Provide the (x, y) coordinate of the cell's center where the given text is located.  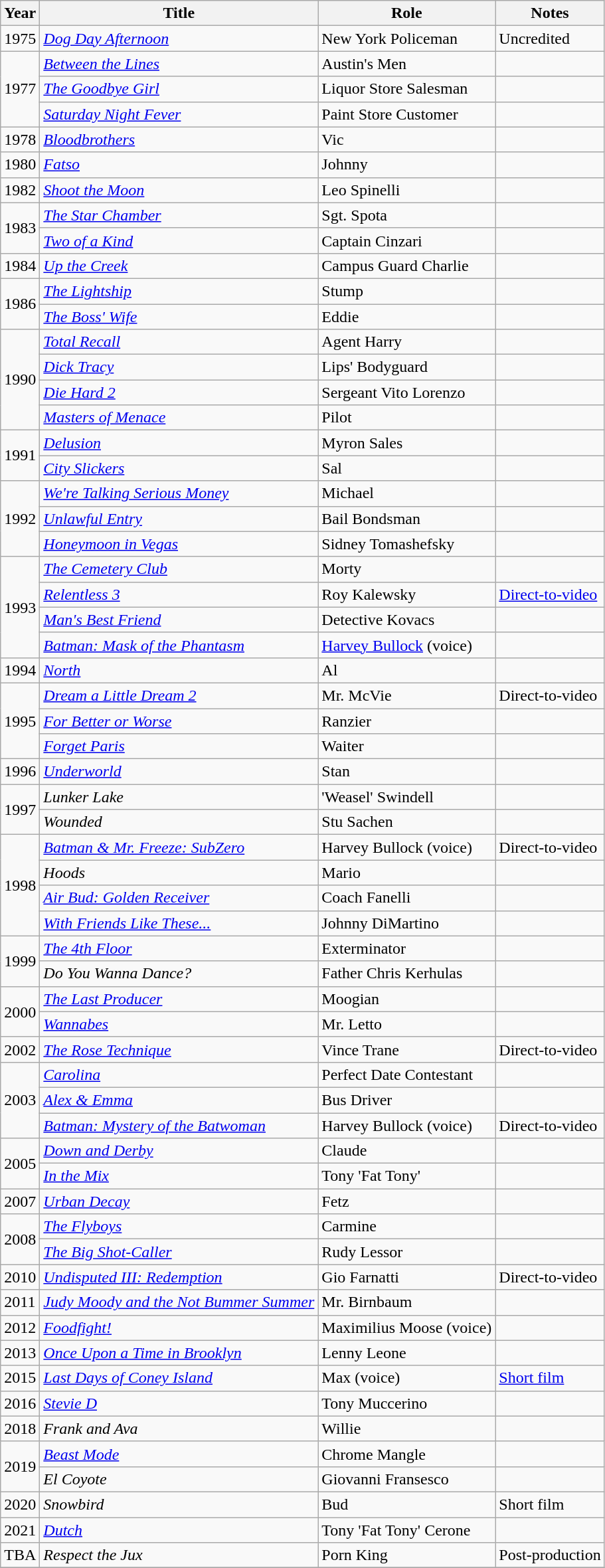
2018 (20, 1429)
Exterminator (406, 948)
Stevie D (179, 1403)
Roy Kalewsky (406, 594)
New York Policeman (406, 39)
Relentless 3 (179, 594)
Lunker Lake (179, 797)
1983 (20, 228)
Al (406, 670)
Carmine (406, 1227)
2002 (20, 1049)
Coach Fanelli (406, 898)
City Slickers (179, 468)
Tony Muccerino (406, 1403)
Underworld (179, 772)
Role (406, 13)
Father Chris Kerhulas (406, 974)
Year (20, 13)
1984 (20, 266)
2007 (20, 1201)
1982 (20, 190)
Bud (406, 1504)
1999 (20, 961)
Paint Store Customer (406, 114)
Wannabes (179, 1024)
Masters of Menace (179, 418)
Carolina (179, 1075)
Fetz (406, 1201)
Uncredited (550, 39)
Frank and Ava (179, 1429)
2011 (20, 1302)
2015 (20, 1378)
The Star Chamber (179, 215)
Sidney Tomashefsky (406, 544)
Morty (406, 569)
Notes (550, 13)
We're Talking Serious Money (179, 493)
Mr. Birnbaum (406, 1302)
Stan (406, 772)
Vic (406, 139)
Myron Sales (406, 443)
2003 (20, 1100)
Sal (406, 468)
Delusion (179, 443)
Giovanni Fransesco (406, 1479)
1992 (20, 519)
Johnny DiMartino (406, 923)
Moogian (406, 999)
1990 (20, 380)
In the Mix (179, 1176)
Willie (406, 1429)
Once Upon a Time in Brooklyn (179, 1353)
Rudy Lessor (406, 1252)
The Flyboys (179, 1227)
The Last Producer (179, 999)
Campus Guard Charlie (406, 266)
Air Bud: Golden Receiver (179, 898)
Dog Day Afternoon (179, 39)
Pilot (406, 418)
The Big Shot-Caller (179, 1252)
2019 (20, 1466)
Bloodbrothers (179, 139)
Bail Bondsman (406, 519)
TBA (20, 1555)
Snowbird (179, 1504)
Max (voice) (406, 1378)
Porn King (406, 1555)
2000 (20, 1011)
Unlawful Entry (179, 519)
North (179, 670)
Undisputed III: Redemption (179, 1277)
Gio Farnatti (406, 1277)
Foodfight! (179, 1328)
Michael (406, 493)
Maximilius Moose (voice) (406, 1328)
2005 (20, 1164)
Batman: Mask of the Phantasm (179, 645)
The Rose Technique (179, 1049)
2016 (20, 1403)
The Boss' Wife (179, 317)
Liquor Store Salesman (406, 89)
1986 (20, 304)
Perfect Date Contestant (406, 1075)
Batman: Mystery of the Batwoman (179, 1126)
Captain Cinzari (406, 240)
Batman & Mr. Freeze: SubZero (179, 847)
Lenny Leone (406, 1353)
Bus Driver (406, 1100)
1977 (20, 89)
Judy Moody and the Not Bummer Summer (179, 1302)
Chrome Mangle (406, 1454)
1995 (20, 721)
2010 (20, 1277)
1993 (20, 607)
Leo Spinelli (406, 190)
With Friends Like These... (179, 923)
Up the Creek (179, 266)
Austin's Men (406, 64)
The 4th Floor (179, 948)
Sgt. Spota (406, 215)
Dream a Little Dream 2 (179, 695)
Fatso (179, 165)
1997 (20, 810)
1998 (20, 885)
Hoods (179, 873)
The Goodbye Girl (179, 89)
For Better or Worse (179, 721)
1994 (20, 670)
Waiter (406, 746)
Die Hard 2 (179, 392)
Honeymoon in Vegas (179, 544)
Forget Paris (179, 746)
Saturday Night Fever (179, 114)
Claude (406, 1151)
Eddie (406, 317)
1975 (20, 39)
Tony 'Fat Tony' (406, 1176)
'Weasel' Swindell (406, 797)
El Coyote (179, 1479)
2021 (20, 1529)
Agent Harry (406, 342)
Man's Best Friend (179, 620)
2012 (20, 1328)
Sergeant Vito Lorenzo (406, 392)
Tony 'Fat Tony' Cerone (406, 1529)
Johnny (406, 165)
1991 (20, 456)
Shoot the Moon (179, 190)
Stu Sachen (406, 822)
Mr. McVie (406, 695)
Two of a Kind (179, 240)
Lips' Bodyguard (406, 367)
Ranzier (406, 721)
Alex & Emma (179, 1100)
2008 (20, 1239)
Dutch (179, 1529)
2020 (20, 1504)
Down and Derby (179, 1151)
Beast Mode (179, 1454)
Detective Kovacs (406, 620)
Urban Decay (179, 1201)
Post-production (550, 1555)
1978 (20, 139)
Stump (406, 291)
Title (179, 13)
Between the Lines (179, 64)
1996 (20, 772)
Total Recall (179, 342)
Mr. Letto (406, 1024)
2013 (20, 1353)
Vince Trane (406, 1049)
1980 (20, 165)
The Cemetery Club (179, 569)
Mario (406, 873)
Wounded (179, 822)
Respect the Jux (179, 1555)
Dick Tracy (179, 367)
Last Days of Coney Island (179, 1378)
Do You Wanna Dance? (179, 974)
The Lightship (179, 291)
